Search for the cell housing the specified text and yield its (x, y) center coordinate. 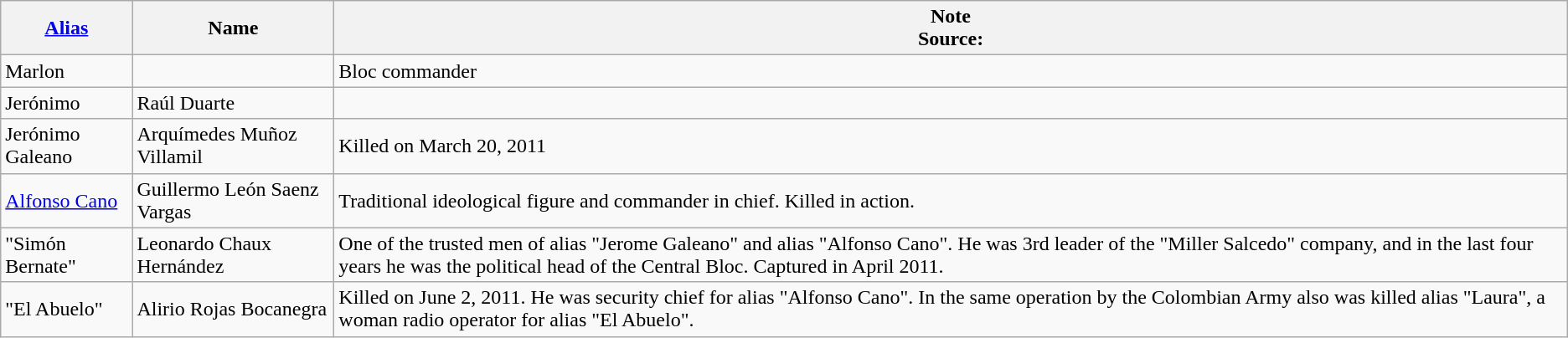
Alias (67, 28)
"El Abuelo" (67, 310)
Guillermo León Saenz Vargas (233, 201)
"Simón Bernate" (67, 254)
Jerónimo (67, 103)
Traditional ideological figure and commander in chief. Killed in action. (951, 201)
Killed on March 20, 2011 (951, 146)
Marlon (67, 71)
Raúl Duarte (233, 103)
NoteSource: (951, 28)
Bloc commander (951, 71)
Leonardo Chaux Hernández (233, 254)
Alirio Rojas Bocanegra (233, 310)
Alfonso Cano (67, 201)
Arquímedes Muñoz Villamil (233, 146)
Jerónimo Galeano (67, 146)
Name (233, 28)
